Search for the cell housing the specified text and yield its [x, y] center coordinate. 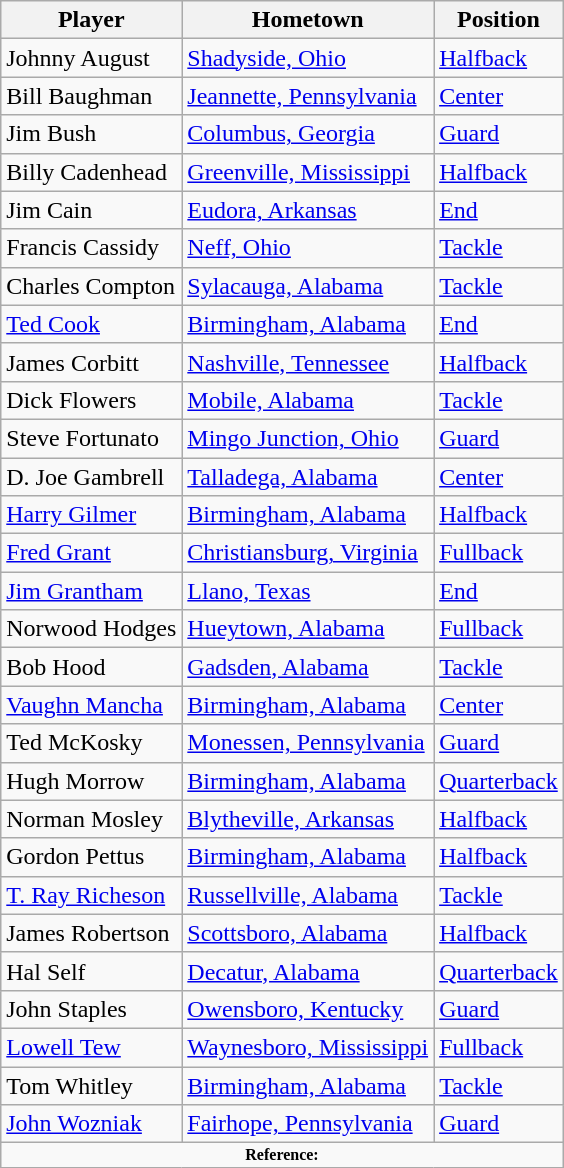
Blytheville, Arkansas [308, 819]
Monessen, Pennsylvania [308, 743]
Steve Fortunato [92, 438]
Hal Self [92, 971]
Position [499, 20]
Jeannette, Pennsylvania [308, 96]
James Corbitt [92, 362]
Llano, Texas [308, 591]
Tom Whitley [92, 1085]
Bob Hood [92, 667]
Talladega, Alabama [308, 477]
Fred Grant [92, 553]
Jim Cain [92, 210]
Eudora, Arkansas [308, 210]
Ted Cook [92, 324]
Ted McKosky [92, 743]
Norwood Hodges [92, 629]
Harry Gilmer [92, 515]
Hometown [308, 20]
Nashville, Tennessee [308, 362]
Sylacauga, Alabama [308, 286]
Dick Flowers [92, 400]
Scottsboro, Alabama [308, 933]
Columbus, Georgia [308, 134]
Francis Cassidy [92, 248]
John Staples [92, 1009]
Waynesboro, Mississippi [308, 1047]
Jim Grantham [92, 591]
Greenville, Mississippi [308, 172]
D. Joe Gambrell [92, 477]
Lowell Tew [92, 1047]
Mingo Junction, Ohio [308, 438]
John Wozniak [92, 1124]
Johnny August [92, 58]
Fairhope, Pennsylvania [308, 1124]
Reference: [282, 1155]
Gordon Pettus [92, 857]
Christiansburg, Virginia [308, 553]
Decatur, Alabama [308, 971]
Mobile, Alabama [308, 400]
Jim Bush [92, 134]
Owensboro, Kentucky [308, 1009]
T. Ray Richeson [92, 895]
Charles Compton [92, 286]
Gadsden, Alabama [308, 667]
James Robertson [92, 933]
Norman Mosley [92, 819]
Player [92, 20]
Shadyside, Ohio [308, 58]
Hugh Morrow [92, 781]
Bill Baughman [92, 96]
Hueytown, Alabama [308, 629]
Russellville, Alabama [308, 895]
Neff, Ohio [308, 248]
Billy Cadenhead [92, 172]
Vaughn Mancha [92, 705]
